Find where the given text appears and provide that cell's center as [x, y] coordinate. 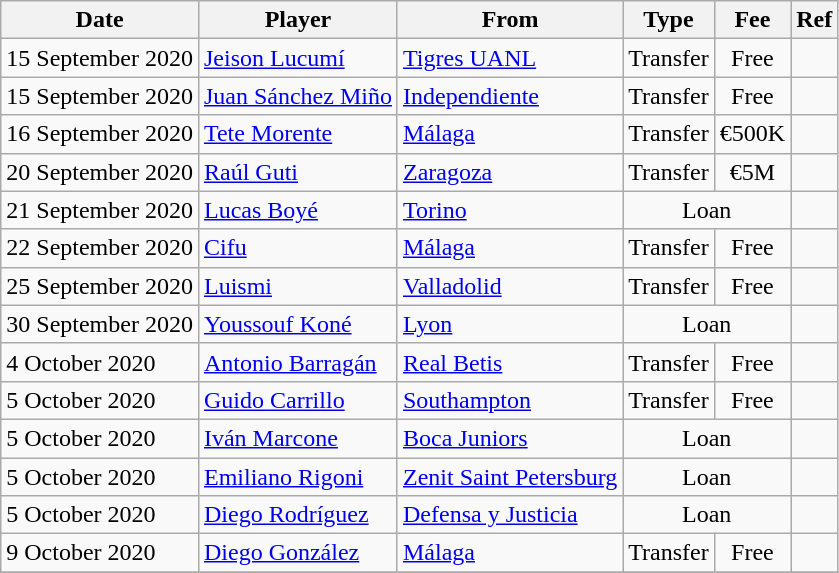
Torino [510, 210]
4 October 2020 [100, 362]
Boca Juniors [510, 438]
Juan Sánchez Miño [298, 96]
Youssouf Koné [298, 324]
20 September 2020 [100, 172]
Type [669, 20]
Southampton [510, 400]
Date [100, 20]
From [510, 20]
Real Betis [510, 362]
Cifu [298, 248]
30 September 2020 [100, 324]
Diego González [298, 553]
22 September 2020 [100, 248]
Jeison Lucumí [298, 58]
Iván Marcone [298, 438]
Zaragoza [510, 172]
Player [298, 20]
Valladolid [510, 286]
€5M [752, 172]
Independiente [510, 96]
Luismi [298, 286]
Tigres UANL [510, 58]
Emiliano Rigoni [298, 477]
€500K [752, 134]
Antonio Barragán [298, 362]
Lucas Boyé [298, 210]
25 September 2020 [100, 286]
Lyon [510, 324]
Raúl Guti [298, 172]
21 September 2020 [100, 210]
16 September 2020 [100, 134]
Tete Morente [298, 134]
Ref [814, 20]
Zenit Saint Petersburg [510, 477]
Fee [752, 20]
Defensa y Justicia [510, 515]
Diego Rodríguez [298, 515]
9 October 2020 [100, 553]
Guido Carrillo [298, 400]
